Output the (x, y) coordinate of the center of the cell containing the given text.  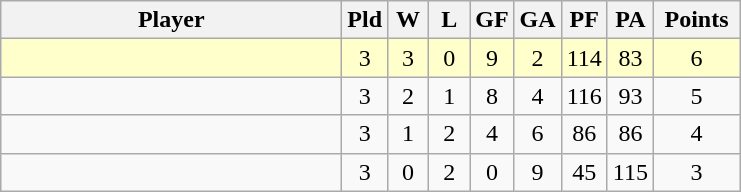
8 (492, 96)
Pld (365, 20)
115 (630, 172)
PF (584, 20)
116 (584, 96)
GA (538, 20)
PA (630, 20)
GF (492, 20)
114 (584, 58)
93 (630, 96)
Player (172, 20)
83 (630, 58)
L (450, 20)
W (408, 20)
45 (584, 172)
Points (696, 20)
5 (696, 96)
